For the text-containing cell, return its midpoint in (x, y) coordinate format. 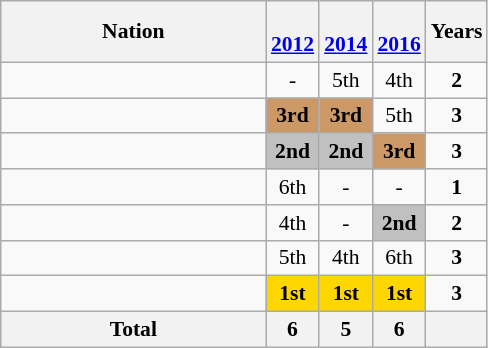
2014 (346, 32)
Nation (134, 32)
1 (457, 187)
Total (134, 330)
2016 (398, 32)
Years (457, 32)
2012 (292, 32)
5 (346, 330)
